Provide the (x, y) coordinate of the cell's center where the given text is located.  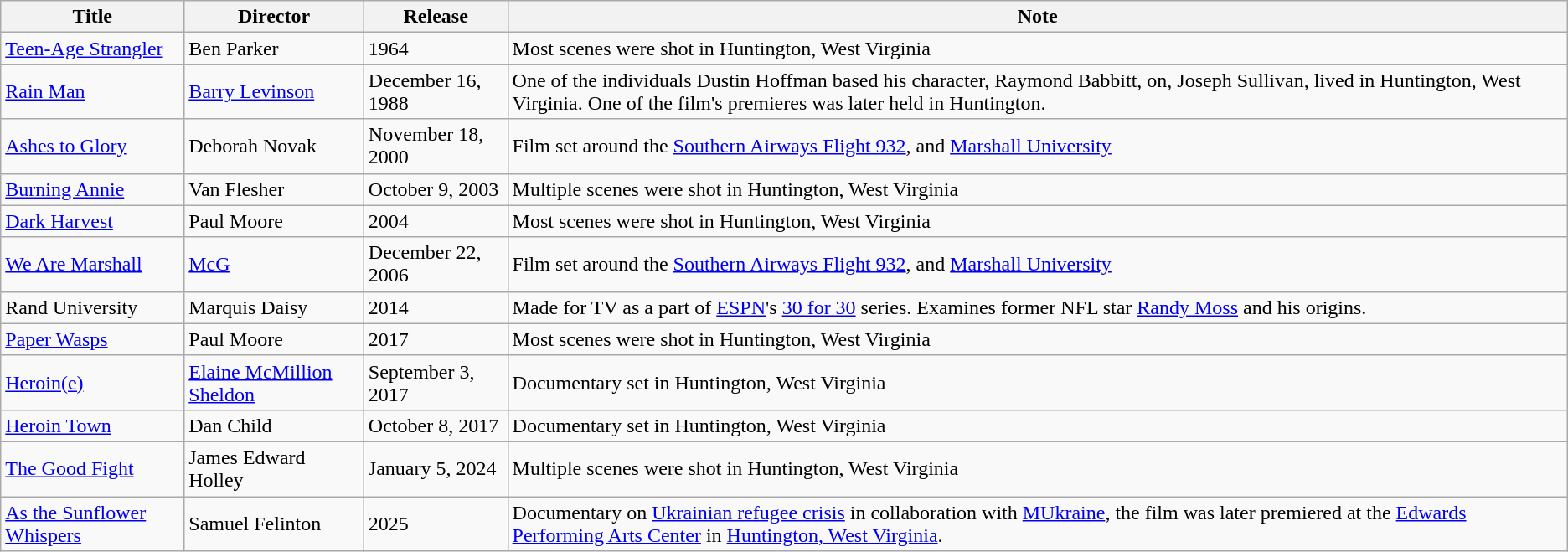
Ben Parker (275, 49)
Title (92, 17)
2025 (436, 523)
Note (1037, 17)
McG (275, 265)
2004 (436, 221)
Ashes to Glory (92, 146)
Heroin(e) (92, 382)
October 8, 2017 (436, 426)
Teen-Age Strangler (92, 49)
January 5, 2024 (436, 469)
December 16, 1988 (436, 92)
The Good Fight (92, 469)
October 9, 2003 (436, 189)
Burning Annie (92, 189)
Paper Wasps (92, 339)
September 3, 2017 (436, 382)
As the Sunflower Whispers (92, 523)
Rain Man (92, 92)
2014 (436, 307)
Barry Levinson (275, 92)
Deborah Novak (275, 146)
Van Flesher (275, 189)
Dan Child (275, 426)
December 22, 2006 (436, 265)
Director (275, 17)
We Are Marshall (92, 265)
Marquis Daisy (275, 307)
Made for TV as a part of ESPN's 30 for 30 series. Examines former NFL star Randy Moss and his origins. (1037, 307)
Heroin Town (92, 426)
Release (436, 17)
Dark Harvest (92, 221)
2017 (436, 339)
November 18, 2000 (436, 146)
Samuel Felinton (275, 523)
Rand University (92, 307)
Elaine McMillion Sheldon (275, 382)
1964 (436, 49)
James Edward Holley (275, 469)
